Capture the cell that displays the provided text and extract its [X, Y] central coordinate. 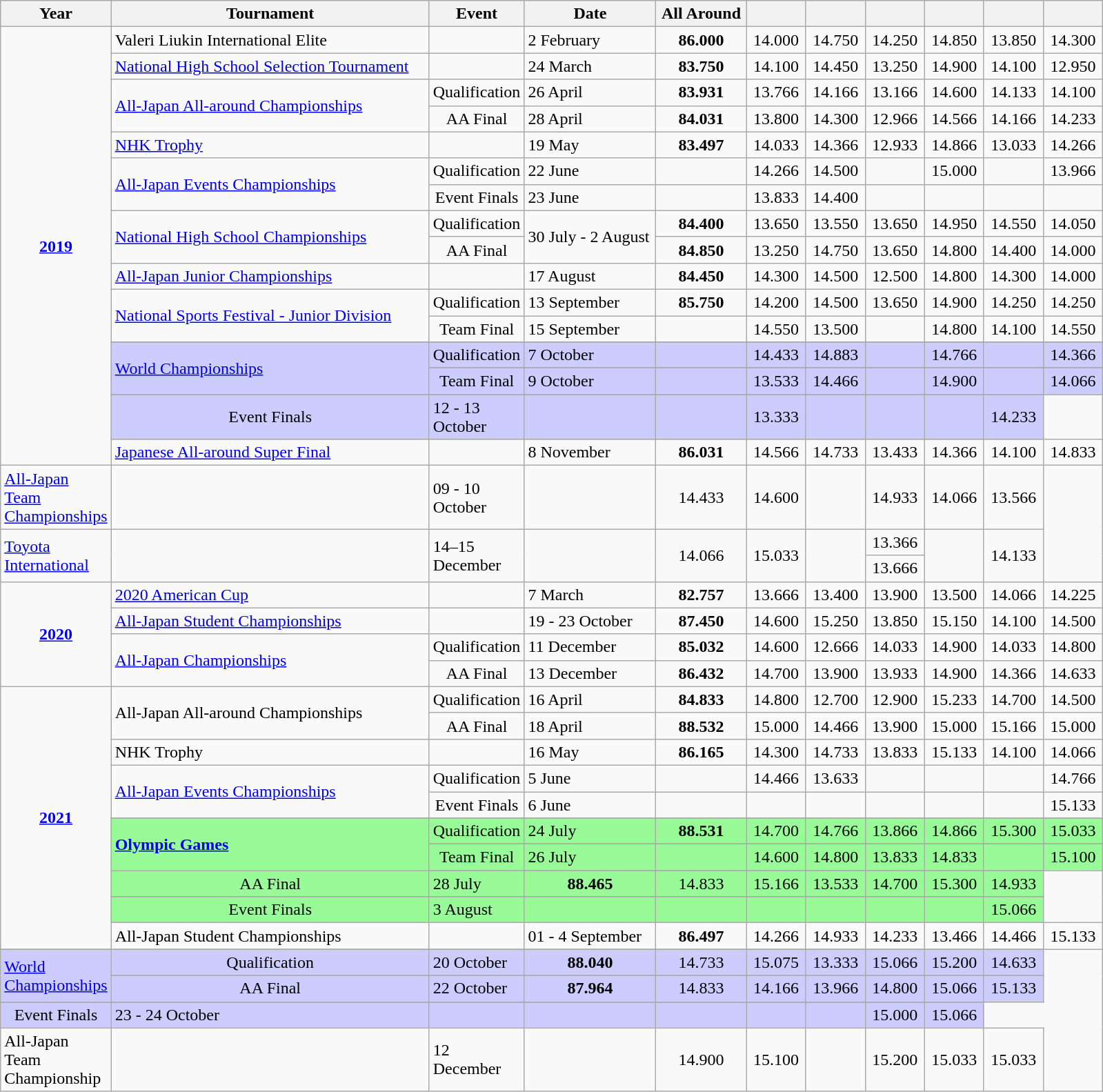
16 April [590, 699]
Valeri Liukin International Elite [270, 40]
01 - 4 September [590, 936]
86.031 [701, 453]
84.850 [701, 250]
88.465 [590, 884]
Japanese All-around Super Final [270, 453]
15.075 [776, 962]
13 December [590, 673]
17 August [590, 276]
2021 [56, 818]
23 June [590, 197]
14.950 [954, 224]
13.866 [895, 831]
30 July - 2 August [590, 237]
13.633 [835, 778]
Date [590, 14]
09 - 10 October [477, 497]
12.966 [895, 119]
12 - 13 October [477, 417]
88.531 [701, 831]
18 April [590, 726]
5 June [590, 778]
84.833 [701, 699]
22 October [477, 989]
86.497 [701, 936]
23 - 24 October [270, 1015]
13 September [590, 302]
All-Japan Championships [270, 660]
22 June [590, 171]
16 May [590, 752]
6 June [590, 805]
87.964 [590, 989]
85.750 [701, 302]
13.933 [895, 673]
7 October [590, 355]
National Sports Festival - Junior Division [270, 315]
2020 [56, 634]
84.400 [701, 224]
84.450 [701, 276]
All Around [701, 14]
All-Japan Team Championship [56, 1060]
National High School Selection Tournament [270, 66]
26 July [590, 857]
Year [56, 14]
14.200 [776, 302]
86.432 [701, 673]
13.466 [954, 936]
8 November [590, 453]
Toyota International [56, 555]
88.040 [590, 962]
20 October [477, 962]
19 - 23 October [590, 621]
3 August [477, 910]
24 July [590, 831]
14.850 [954, 40]
15.250 [835, 621]
All-Japan Team Championships [56, 497]
7 March [590, 595]
National High School Championships [270, 237]
12.900 [895, 699]
14.450 [835, 66]
86.000 [701, 40]
12 December [477, 1060]
15 September [590, 329]
26 April [590, 92]
13.566 [1013, 497]
15.233 [954, 699]
28 April [590, 119]
2020 American Cup [270, 595]
14–15 December [477, 555]
83.497 [701, 145]
85.032 [701, 647]
12.500 [895, 276]
9 October [590, 381]
19 May [590, 145]
12.950 [1073, 66]
84.031 [701, 119]
13.766 [776, 92]
88.532 [701, 726]
12.666 [835, 647]
13.166 [895, 92]
11 December [590, 647]
2019 [56, 246]
14.883 [835, 355]
14.225 [1073, 595]
14.050 [1073, 224]
87.450 [701, 621]
24 March [590, 66]
Olympic Games [270, 844]
83.750 [701, 66]
13.366 [895, 542]
13.550 [835, 224]
15.150 [954, 621]
28 July [477, 884]
86.165 [701, 752]
Tournament [270, 14]
12.933 [895, 145]
Event [477, 14]
13.800 [776, 119]
2 February [590, 40]
13.033 [1013, 145]
12.700 [835, 699]
All-Japan Junior Championships [270, 276]
13.433 [895, 453]
82.757 [701, 595]
83.931 [701, 92]
13.400 [835, 595]
